From the cell containing the given text, extract its center point as [X, Y] coordinate. 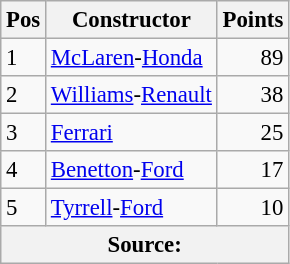
1 [24, 58]
Constructor [132, 20]
17 [252, 170]
Benetton-Ford [132, 170]
4 [24, 170]
Points [252, 20]
5 [24, 208]
Pos [24, 20]
Tyrrell-Ford [132, 208]
38 [252, 95]
3 [24, 133]
2 [24, 95]
Ferrari [132, 133]
89 [252, 58]
Williams-Renault [132, 95]
10 [252, 208]
McLaren-Honda [132, 58]
Source: [145, 245]
25 [252, 133]
